Return (X, Y) of the center of cell containing provided text 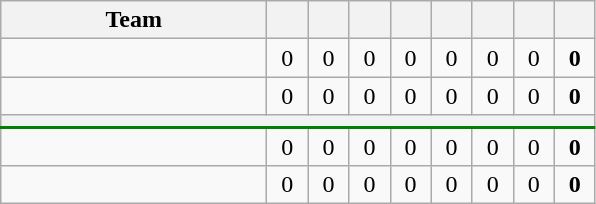
Team (134, 20)
